Search for the cell housing the specified text and yield its [x, y] center coordinate. 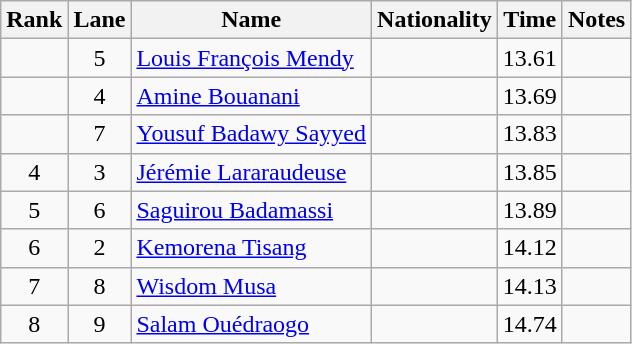
13.89 [530, 210]
13.83 [530, 134]
Amine Bouanani [252, 96]
Kemorena Tisang [252, 248]
Wisdom Musa [252, 286]
3 [100, 172]
2 [100, 248]
13.69 [530, 96]
Nationality [435, 20]
Rank [34, 20]
Jérémie Lararaudeuse [252, 172]
9 [100, 324]
Notes [596, 20]
14.74 [530, 324]
13.61 [530, 58]
Time [530, 20]
13.85 [530, 172]
Salam Ouédraogo [252, 324]
Yousuf Badawy Sayyed [252, 134]
14.12 [530, 248]
14.13 [530, 286]
Louis François Mendy [252, 58]
Lane [100, 20]
Name [252, 20]
Saguirou Badamassi [252, 210]
